Pinpoint the cell where the given text exists, returning its [x, y] midpoint coordinate. 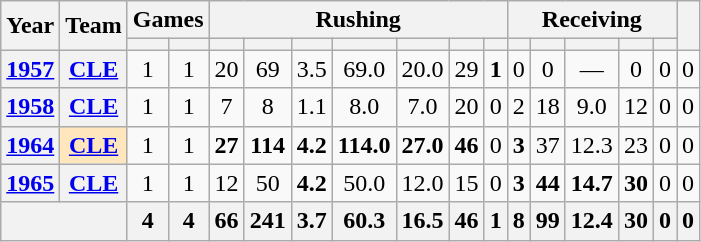
69.0 [364, 69]
1.1 [312, 107]
7 [226, 107]
16.5 [422, 221]
18 [548, 107]
60.3 [364, 221]
50 [268, 183]
241 [268, 221]
27 [226, 145]
1964 [30, 145]
12.4 [592, 221]
12.3 [592, 145]
14.7 [592, 183]
50.0 [364, 183]
44 [548, 183]
15 [466, 183]
8.0 [364, 107]
1957 [30, 69]
37 [548, 145]
66 [226, 221]
12.0 [422, 183]
Receiving [592, 20]
1958 [30, 107]
114.0 [364, 145]
23 [636, 145]
Games [168, 20]
Rushing [358, 20]
99 [548, 221]
1965 [30, 183]
7.0 [422, 107]
69 [268, 69]
27.0 [422, 145]
29 [466, 69]
9.0 [592, 107]
20.0 [422, 69]
Team [94, 26]
114 [268, 145]
2 [518, 107]
— [592, 69]
3.5 [312, 69]
Year [30, 26]
3.7 [312, 221]
